Find where the given text appears and provide that cell's center as (x, y) coordinate. 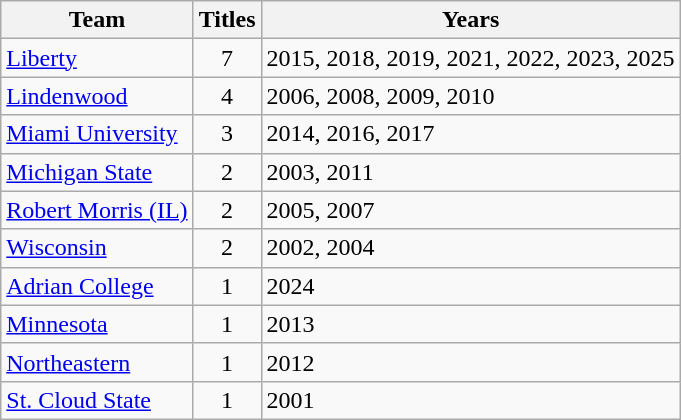
Robert Morris (IL) (97, 210)
Miami University (97, 134)
St. Cloud State (97, 400)
2005, 2007 (470, 210)
Minnesota (97, 324)
7 (227, 58)
2013 (470, 324)
Years (470, 20)
2003, 2011 (470, 172)
4 (227, 96)
2014, 2016, 2017 (470, 134)
Titles (227, 20)
Team (97, 20)
Adrian College (97, 286)
Lindenwood (97, 96)
Michigan State (97, 172)
Wisconsin (97, 248)
2006, 2008, 2009, 2010 (470, 96)
2001 (470, 400)
2015, 2018, 2019, 2021, 2022, 2023, 2025 (470, 58)
2002, 2004 (470, 248)
2012 (470, 362)
3 (227, 134)
Liberty (97, 58)
Northeastern (97, 362)
2024 (470, 286)
